Extract the (X, Y) coordinate from the center of the cell holding the provided text.  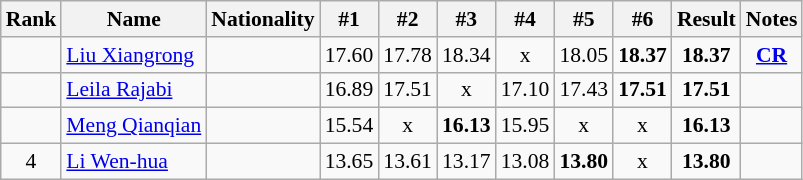
#3 (466, 19)
17.78 (408, 55)
Liu Xiangrong (134, 55)
18.05 (584, 55)
17.60 (350, 55)
15.54 (350, 126)
15.95 (526, 126)
4 (32, 162)
17.10 (526, 90)
18.34 (466, 55)
Notes (772, 19)
13.08 (526, 162)
#1 (350, 19)
Li Wen-hua (134, 162)
Name (134, 19)
CR (772, 55)
Meng Qianqian (134, 126)
#5 (584, 19)
Result (706, 19)
#4 (526, 19)
13.65 (350, 162)
#2 (408, 19)
16.89 (350, 90)
13.17 (466, 162)
17.43 (584, 90)
Nationality (262, 19)
#6 (642, 19)
13.61 (408, 162)
Leila Rajabi (134, 90)
Rank (32, 19)
